Output the (x, y) coordinate of the center of the cell containing the given text.  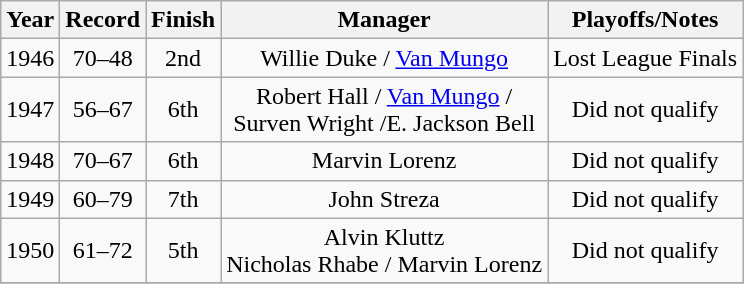
60–79 (103, 199)
Lost League Finals (646, 58)
70–67 (103, 161)
56–67 (103, 110)
1949 (30, 199)
2nd (184, 58)
Marvin Lorenz (384, 161)
Manager (384, 20)
1948 (30, 161)
Record (103, 20)
70–48 (103, 58)
1946 (30, 58)
Year (30, 20)
Robert Hall / Van Mungo / Surven Wright /E. Jackson Bell (384, 110)
1950 (30, 250)
5th (184, 250)
Playoffs/Notes (646, 20)
John Streza (384, 199)
61–72 (103, 250)
Willie Duke / Van Mungo (384, 58)
Finish (184, 20)
Alvin Kluttz Nicholas Rhabe / Marvin Lorenz (384, 250)
1947 (30, 110)
7th (184, 199)
